Locate the cell with the specified text and output its [x, y] center coordinate. 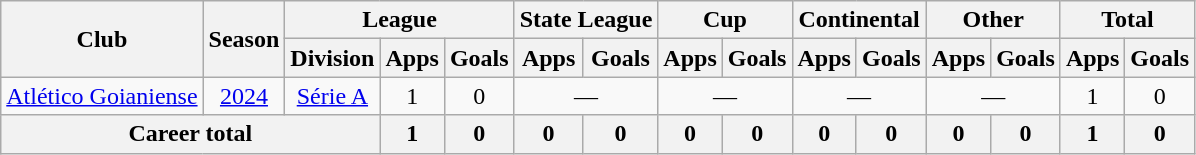
State League [586, 20]
Other [993, 20]
Total [1127, 20]
Season [244, 39]
Division [332, 58]
Série A [332, 96]
Continental [859, 20]
Club [102, 39]
League [400, 20]
2024 [244, 96]
Career total [190, 134]
Cup [725, 20]
Atlético Goianiense [102, 96]
